Pinpoint the cell where the given text exists, returning its (x, y) midpoint coordinate. 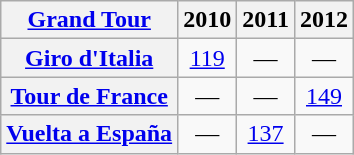
Tour de France (90, 96)
137 (266, 134)
Vuelta a España (90, 134)
119 (208, 58)
2012 (324, 20)
2011 (266, 20)
Grand Tour (90, 20)
149 (324, 96)
2010 (208, 20)
Giro d'Italia (90, 58)
